Output the [x, y] coordinate of the center of the cell containing the given text.  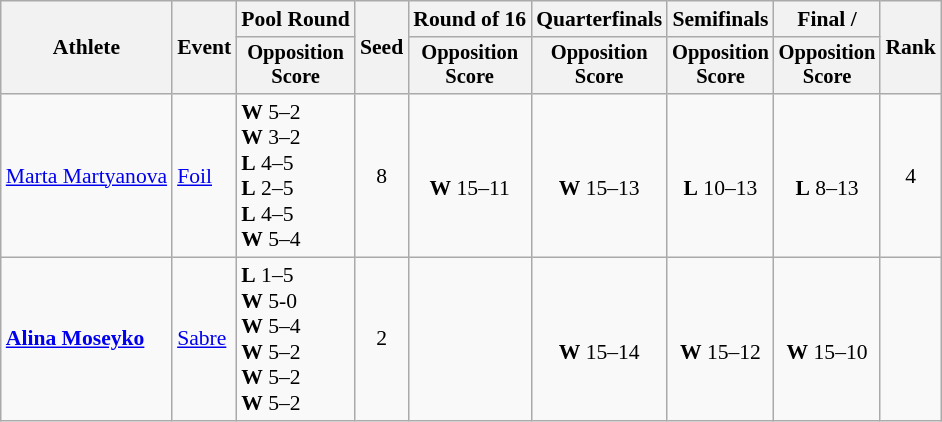
Event [204, 48]
Final / [828, 19]
L 10–13 [720, 176]
W 15–14 [599, 340]
W 15–11 [470, 176]
L 8–13 [828, 176]
2 [382, 340]
W 15–13 [599, 176]
Rank [910, 48]
Sabre [204, 340]
4 [910, 176]
Pool Round [296, 19]
W 15–12 [720, 340]
Alina Moseyko [86, 340]
Athlete [86, 48]
Foil [204, 176]
Quarterfinals [599, 19]
8 [382, 176]
Seed [382, 48]
Marta Martyanova [86, 176]
Semifinals [720, 19]
Round of 16 [470, 19]
W 5–2 W 3–2 L 4–5 L 2–5 L 4–5 W 5–4 [296, 176]
L 1–5 W 5-0 W 5–4 W 5–2 W 5–2 W 5–2 [296, 340]
W 15–10 [828, 340]
